Determine the (X, Y) coordinate at the center of the cell enclosing the given text.  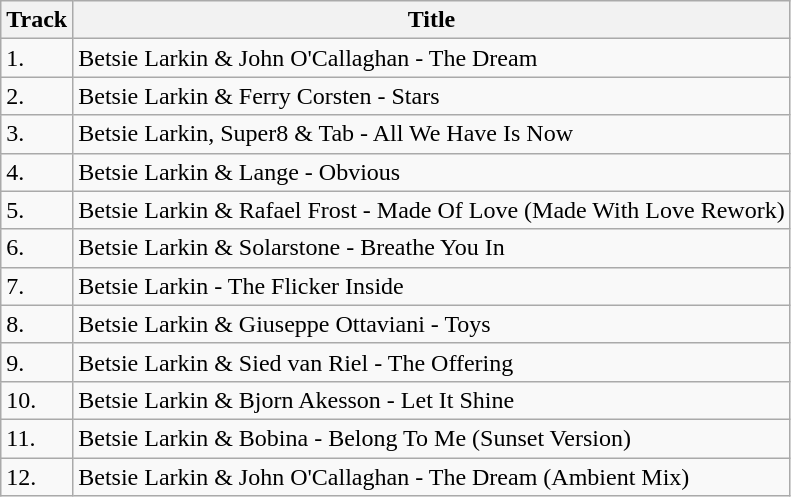
Betsie Larkin & Ferry Corsten - Stars (432, 96)
Betsie Larkin & Rafael Frost - Made Of Love (Made With Love Rework) (432, 210)
Track (37, 20)
Title (432, 20)
11. (37, 438)
5. (37, 210)
Betsie Larkin & Lange - Obvious (432, 172)
7. (37, 286)
Betsie Larkin & Giuseppe Ottaviani - Toys (432, 324)
Betsie Larkin & Solarstone - Breathe You In (432, 248)
9. (37, 362)
12. (37, 477)
Betsie Larkin & Sied van Riel - The Offering (432, 362)
1. (37, 58)
2. (37, 96)
6. (37, 248)
3. (37, 134)
Betsie Larkin & Bjorn Akesson - Let It Shine (432, 400)
Betsie Larkin, Super8 & Tab - All We Have Is Now (432, 134)
Betsie Larkin & Bobina - Belong To Me (Sunset Version) (432, 438)
Betsie Larkin & John O'Callaghan - The Dream (432, 58)
4. (37, 172)
10. (37, 400)
Betsie Larkin & John O'Callaghan - The Dream (Ambient Mix) (432, 477)
Betsie Larkin - The Flicker Inside (432, 286)
8. (37, 324)
